Return [X, Y] of the center of cell containing provided text 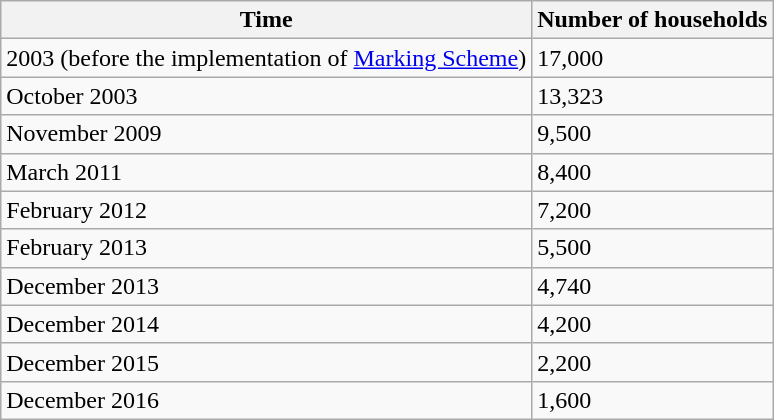
4,740 [652, 286]
5,500 [652, 248]
17,000 [652, 58]
October 2003 [266, 96]
December 2013 [266, 286]
13,323 [652, 96]
February 2012 [266, 210]
December 2015 [266, 362]
December 2016 [266, 400]
7,200 [652, 210]
March 2011 [266, 172]
4,200 [652, 324]
February 2013 [266, 248]
November 2009 [266, 134]
Time [266, 20]
1,600 [652, 400]
9,500 [652, 134]
2,200 [652, 362]
Number of households [652, 20]
2003 (before the implementation of Marking Scheme) [266, 58]
8,400 [652, 172]
December 2014 [266, 324]
